Pinpoint the cell where the given text exists, returning its (x, y) midpoint coordinate. 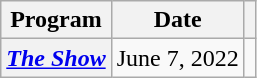
Program (56, 20)
Date (178, 20)
The Show (56, 58)
June 7, 2022 (178, 58)
